Return the (X, Y) coordinate for the center point of the cell that contains the specified text.  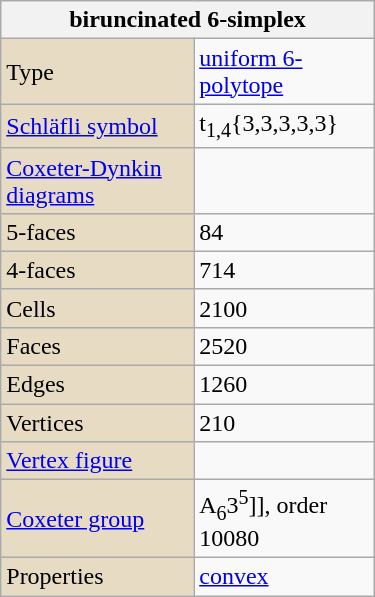
Vertices (98, 423)
Vertex figure (98, 461)
Edges (98, 385)
Schläfli symbol (98, 126)
1260 (284, 385)
Type (98, 72)
Cells (98, 308)
2520 (284, 346)
2100 (284, 308)
714 (284, 270)
Properties (98, 577)
t1,4{3,3,3,3,3} (284, 126)
4-faces (98, 270)
Coxeter-Dynkin diagrams (98, 180)
210 (284, 423)
84 (284, 232)
Faces (98, 346)
Coxeter group (98, 519)
biruncinated 6-simplex (188, 20)
5-faces (98, 232)
uniform 6-polytope (284, 72)
A635]], order 10080 (284, 519)
convex (284, 577)
